Capture the cell that displays the provided text and extract its (X, Y) central coordinate. 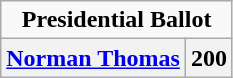
Norman Thomas (94, 58)
Presidential Ballot (117, 20)
200 (208, 58)
